Return [x, y] of the center of cell containing provided text 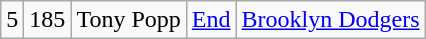
185 [48, 20]
Tony Popp [128, 20]
5 [12, 20]
Brooklyn Dodgers [330, 20]
End [211, 20]
